Determine the (X, Y) coordinate at the center of the cell enclosing the given text.  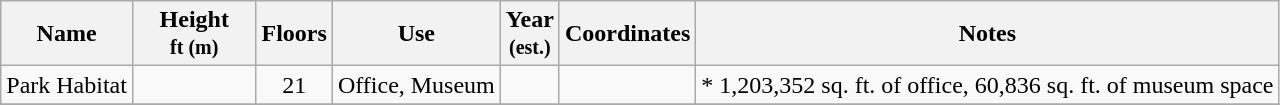
Name (67, 34)
Park Habitat (67, 85)
Year(est.) (530, 34)
Use (416, 34)
Heightft (m) (194, 34)
Coordinates (627, 34)
Notes (988, 34)
21 (294, 85)
Floors (294, 34)
* 1,203,352 sq. ft. of office, 60,836 sq. ft. of museum space (988, 85)
Office, Museum (416, 85)
